Pinpoint the cell where the given text exists, returning its (X, Y) midpoint coordinate. 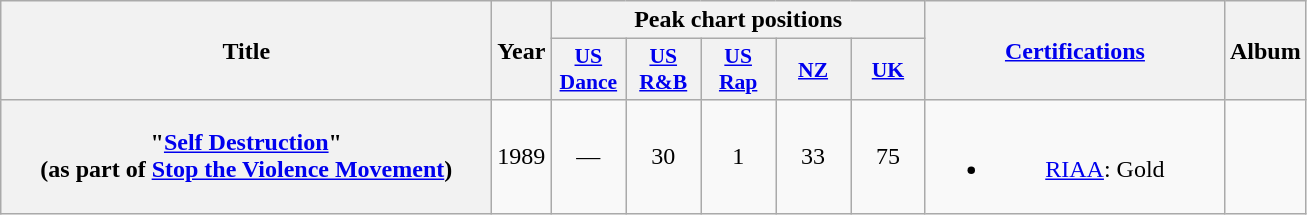
UK (888, 70)
30 (664, 156)
Album (1265, 50)
"Self Destruction"(as part of Stop the Violence Movement) (246, 156)
75 (888, 156)
— (588, 156)
1989 (522, 156)
US Dance (588, 70)
RIAA: Gold (1074, 156)
Certifications (1074, 50)
NZ (814, 70)
Title (246, 50)
Peak chart positions (738, 20)
Year (522, 50)
US R&B (664, 70)
1 (738, 156)
33 (814, 156)
US Rap (738, 70)
